For the text-containing cell, return its midpoint in (X, Y) coordinate format. 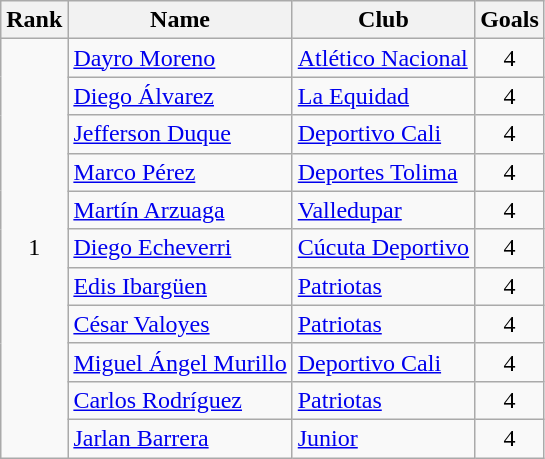
César Valoyes (180, 324)
La Equidad (383, 96)
Dayro Moreno (180, 58)
Martín Arzuaga (180, 210)
Edis Ibargüen (180, 286)
Diego Álvarez (180, 96)
Deportes Tolima (383, 172)
Carlos Rodríguez (180, 400)
Miguel Ángel Murillo (180, 362)
Marco Pérez (180, 172)
Atlético Nacional (383, 58)
Rank (34, 20)
Club (383, 20)
Valledupar (383, 210)
Junior (383, 438)
Goals (510, 20)
Jarlan Barrera (180, 438)
Cúcuta Deportivo (383, 248)
Name (180, 20)
Jefferson Duque (180, 134)
1 (34, 248)
Diego Echeverri (180, 248)
